Identify which cell holds the provided text, then report its (x, y) central coordinate. 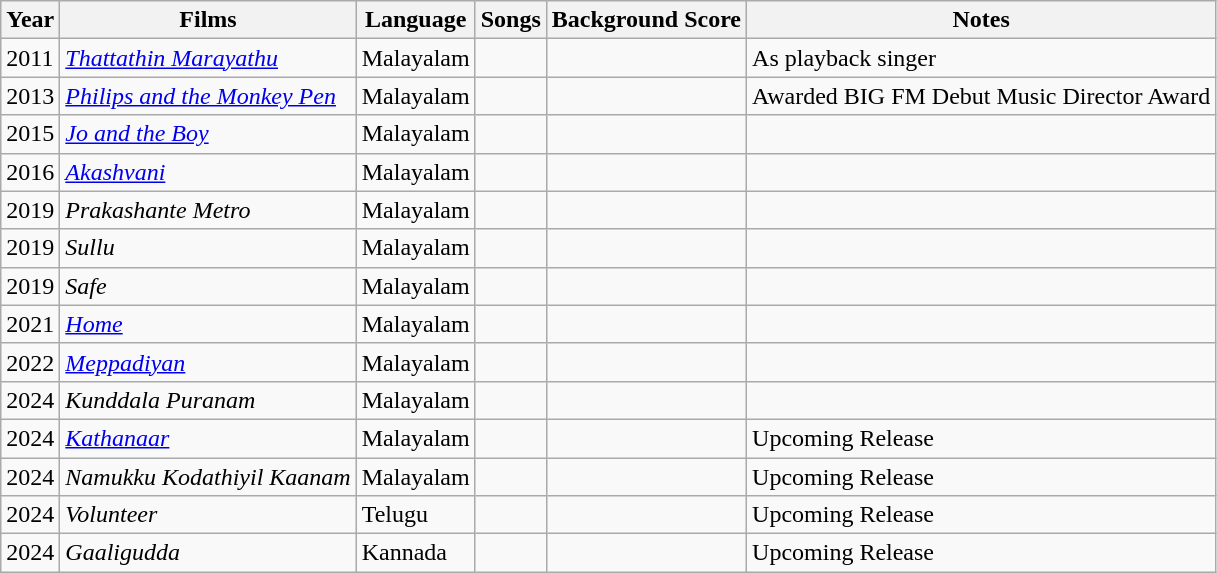
2013 (30, 96)
Songs (510, 20)
Kathanaar (208, 438)
Namukku Kodathiyil Kaanam (208, 477)
Notes (982, 20)
Kannada (416, 553)
Volunteer (208, 515)
Language (416, 20)
Kunddala Puranam (208, 400)
Thattathin Marayathu (208, 58)
Sullu (208, 248)
2016 (30, 172)
Awarded BIG FM Debut Music Director Award (982, 96)
2021 (30, 324)
2015 (30, 134)
Akashvani (208, 172)
Home (208, 324)
Films (208, 20)
Gaaligudda (208, 553)
2011 (30, 58)
Philips and the Monkey Pen (208, 96)
Meppadiyan (208, 362)
Telugu (416, 515)
Prakashante Metro (208, 210)
Safe (208, 286)
2022 (30, 362)
Background Score (646, 20)
As playback singer (982, 58)
Jo and the Boy (208, 134)
Year (30, 20)
